Locate the cell with the specified text and output its [X, Y] center coordinate. 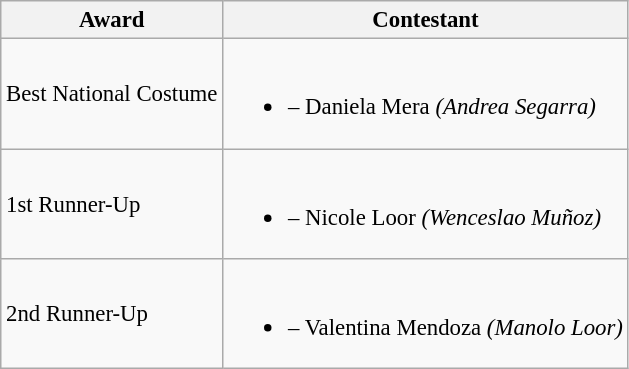
– Valentina Mendoza (Manolo Loor) [426, 314]
2nd Runner-Up [112, 314]
– Daniela Mera (Andrea Segarra) [426, 94]
Award [112, 20]
– Nicole Loor (Wenceslao Muñoz) [426, 204]
1st Runner-Up [112, 204]
Contestant [426, 20]
Best National Costume [112, 94]
